Extract the (X, Y) coordinate from the center of the cell holding the provided text.  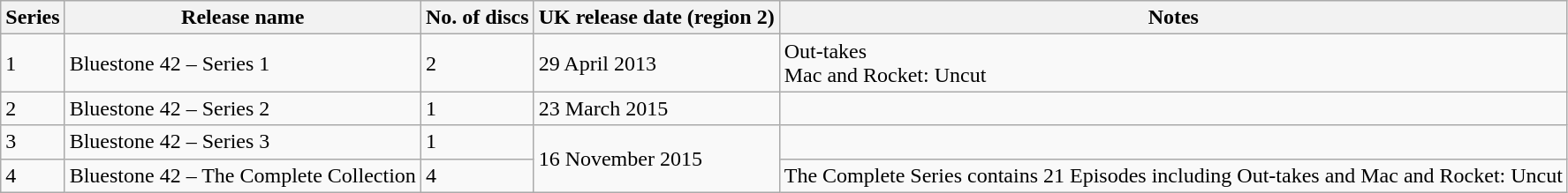
29 April 2013 (656, 63)
Bluestone 42 – Series 3 (242, 142)
Bluestone 42 – Series 2 (242, 108)
Release name (242, 18)
Out-takesMac and Rocket: Uncut (1173, 63)
The Complete Series contains 21 Episodes including Out-takes and Mac and Rocket: Uncut (1173, 175)
Bluestone 42 – Series 1 (242, 63)
Series (33, 18)
3 (33, 142)
No. of discs (477, 18)
UK release date (region 2) (656, 18)
Bluestone 42 – The Complete Collection (242, 175)
Notes (1173, 18)
23 March 2015 (656, 108)
16 November 2015 (656, 159)
